Detect which cell encompasses the target text, then output its [x, y] center coordinate. 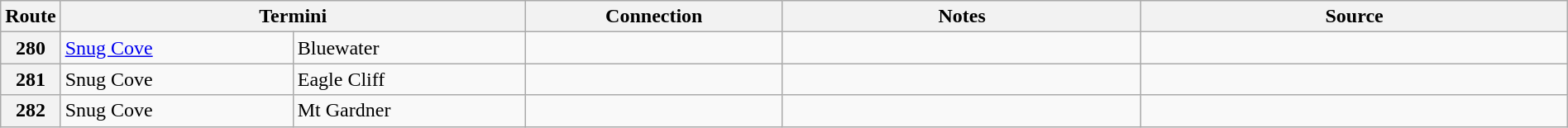
Mt Gardner [409, 111]
Route [31, 17]
Connection [653, 17]
Termini [293, 17]
Notes [962, 17]
Source [1355, 17]
Bluewater [409, 48]
280 [31, 48]
281 [31, 79]
282 [31, 111]
Eagle Cliff [409, 79]
